Output the [X, Y] coordinate of the center of the cell containing the given text.  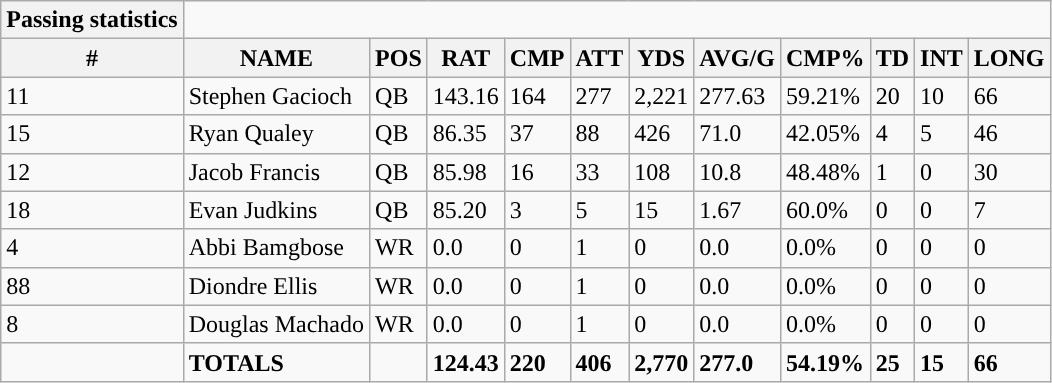
1.67 [738, 210]
277.63 [738, 96]
42.05% [825, 134]
30 [1009, 172]
54.19% [825, 362]
TD [892, 58]
RAT [466, 58]
406 [600, 362]
LONG [1009, 58]
37 [537, 134]
NAME [276, 58]
10.8 [738, 172]
Diondre Ellis [276, 286]
Stephen Gacioch [276, 96]
426 [662, 134]
60.0% [825, 210]
277.0 [738, 362]
Ryan Qualey [276, 134]
Evan Judkins [276, 210]
10 [942, 96]
TOTALS [276, 362]
85.20 [466, 210]
46 [1009, 134]
25 [892, 362]
86.35 [466, 134]
71.0 [738, 134]
Jacob Francis [276, 172]
POS [399, 58]
# [92, 58]
59.21% [825, 96]
220 [537, 362]
85.98 [466, 172]
33 [600, 172]
Abbi Bamgbose [276, 248]
INT [942, 58]
YDS [662, 58]
48.48% [825, 172]
164 [537, 96]
Douglas Machado [276, 324]
ATT [600, 58]
7 [1009, 210]
CMP% [825, 58]
2,221 [662, 96]
18 [92, 210]
Passing statistics [92, 20]
277 [600, 96]
20 [892, 96]
3 [537, 210]
108 [662, 172]
8 [92, 324]
124.43 [466, 362]
AVG/G [738, 58]
2,770 [662, 362]
11 [92, 96]
12 [92, 172]
16 [537, 172]
143.16 [466, 96]
CMP [537, 58]
